Detect which cell encompasses the target text, then output its (x, y) center coordinate. 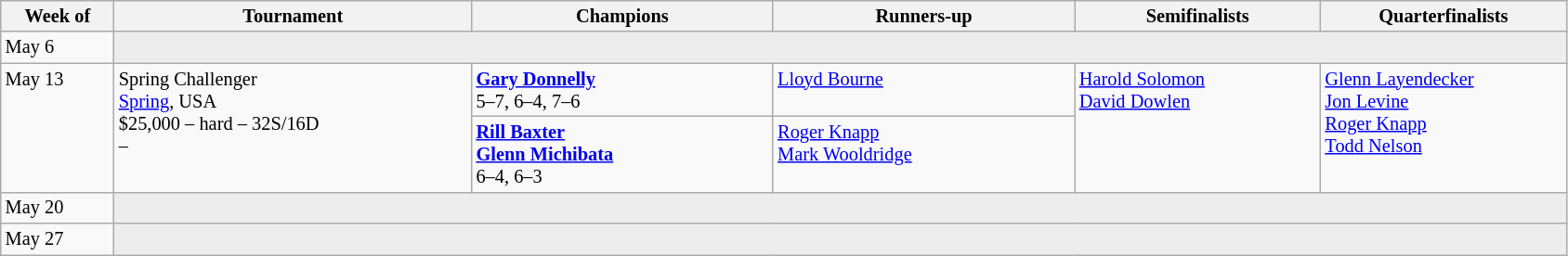
Spring Challenger Spring, USA$25,000 – hard – 32S/16D – (294, 128)
Harold Solomon David Dowlen (1198, 128)
Roger Knapp Mark Wooldridge (923, 154)
Quarterfinalists (1444, 16)
Tournament (294, 16)
Runners-up (923, 16)
May 13 (58, 128)
Rill Baxter Glenn Michibata6–4, 6–3 (622, 154)
Champions (622, 16)
Week of (58, 16)
Gary Donnelly 5–7, 6–4, 7–6 (622, 90)
May 27 (58, 239)
May 6 (58, 47)
Semifinalists (1198, 16)
Glenn Layendecker Jon Levine Roger Knapp Todd Nelson (1444, 128)
Lloyd Bourne (923, 90)
May 20 (58, 208)
